Return [x, y] of the center of cell containing provided text 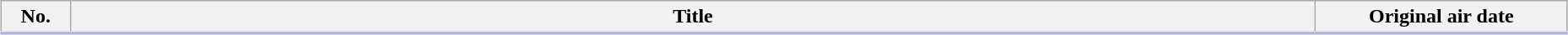
Title [693, 17]
No. [35, 17]
Original air date [1441, 17]
